Detect which cell encompasses the target text, then output its (X, Y) center coordinate. 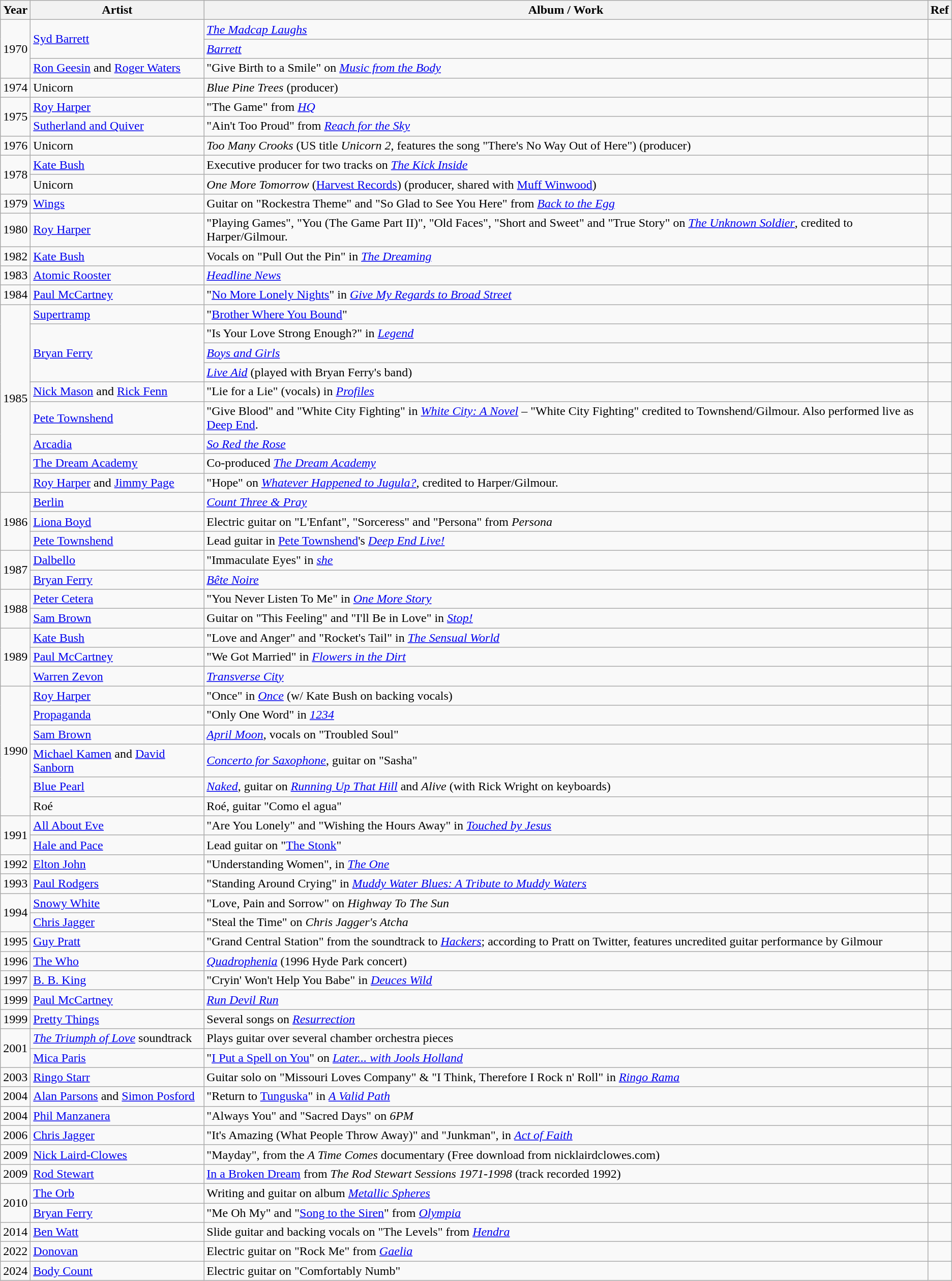
Several songs on Resurrection (566, 1019)
1997 (15, 980)
1986 (15, 521)
Hale and Pace (117, 845)
Year (15, 10)
"Me Oh My" and "Song to the Siren" from Olympia (566, 1213)
"Give Blood" and "White City Fighting" in White City: A Novel – "White City Fighting" credited to Townshend/Gilmour. Also performed live as Deep End. (566, 418)
Concerto for Saxophone, guitar on "Sasha" (566, 761)
"Standing Around Crying" in Muddy Water Blues: A Tribute to Muddy Waters (566, 883)
Headline News (566, 276)
"Steal the Time" on Chris Jagger's Atcha (566, 922)
2022 (15, 1252)
2006 (15, 1135)
1989 (15, 657)
Count Three & Pray (566, 502)
Sutherland and Quiver (117, 126)
The Who (117, 961)
Roy Harper and Jimmy Page (117, 483)
1982 (15, 256)
Boys and Girls (566, 353)
Body Count (117, 1271)
Blue Pearl (117, 787)
"Grand Central Station" from the soundtrack to Hackers; according to Pratt on Twitter, features uncredited guitar performance by Gilmour (566, 942)
1992 (15, 864)
1979 (15, 203)
1994 (15, 912)
Propaganda (117, 715)
Bête Noire (566, 579)
Nick Mason and Rick Fenn (117, 392)
Lead guitar on "The Stonk" (566, 845)
Electric guitar on "Rock Me" from Gaelia (566, 1252)
The Dream Academy (117, 463)
Dalbello (117, 560)
"Lie for a Lie" (vocals) in Profiles (566, 392)
Peter Cetera (117, 599)
"You Never Listen To Me" in One More Story (566, 599)
Naked, guitar on Running Up That Hill and Alive (with Rick Wright on keyboards) (566, 787)
1970 (15, 49)
"Cryin' Won't Help You Babe" in Deuces Wild (566, 980)
"Love, Pain and Sorrow" on Highway To The Sun (566, 903)
1988 (15, 609)
Michael Kamen and David Sanborn (117, 761)
Roé, guitar "Como el agua" (566, 806)
In a Broken Dream from The Rod Stewart Sessions 1971-1998 (track recorded 1992) (566, 1174)
Alan Parsons and Simon Posford (117, 1096)
Vocals on "Pull Out the Pin" in The Dreaming (566, 256)
1993 (15, 883)
"Is Your Love Strong Enough?" in Legend (566, 334)
Wings (117, 203)
Electric guitar on "Comfortably Numb" (566, 1271)
"Ain't Too Proud" from Reach for the Sky (566, 126)
Warren Zevon (117, 676)
April Moon, vocals on "Troubled Soul" (566, 734)
"Understanding Women", in The One (566, 864)
1991 (15, 835)
Run Devil Run (566, 1000)
"Once" in Once (w/ Kate Bush on backing vocals) (566, 696)
1976 (15, 145)
"Give Birth to a Smile" on Music from the Body (566, 68)
Plays guitar over several chamber orchestra pieces (566, 1038)
Ron Geesin and Roger Waters (117, 68)
The Madcap Laughs (566, 29)
Arcadia (117, 444)
Roé (117, 806)
One More Tomorrow (Harvest Records) (producer, shared with Muff Winwood) (566, 184)
Berlin (117, 502)
Live Aid (played with Bryan Ferry's band) (566, 372)
Slide guitar and backing vocals on "The Levels" from Hendra (566, 1232)
So Red the Rose (566, 444)
1983 (15, 276)
Lead guitar in Pete Townshend's Deep End Live! (566, 541)
"Brother Where You Bound" (566, 314)
2014 (15, 1232)
Phil Manzanera (117, 1116)
Too Many Crooks (US title Unicorn 2, features the song "There's No Way Out of Here") (producer) (566, 145)
"We Got Married" in Flowers in the Dirt (566, 657)
"It's Amazing (What People Throw Away)" and "Junkman", in Act of Faith (566, 1135)
1978 (15, 174)
Ringo Starr (117, 1077)
1984 (15, 295)
1987 (15, 570)
Liona Boyd (117, 521)
"Mayday", from the A Time Comes documentary (Free download from nicklairdclowes.com) (566, 1154)
Nick Laird-Clowes (117, 1154)
Mica Paris (117, 1058)
Elton John (117, 864)
Blue Pine Trees (producer) (566, 87)
1985 (15, 399)
2024 (15, 1271)
Album / Work (566, 10)
Artist (117, 10)
Snowy White (117, 903)
Transverse City (566, 676)
Ref (940, 10)
The Triumph of Love soundtrack (117, 1038)
1975 (15, 116)
"Are You Lonely" and "Wishing the Hours Away" in Touched by Jesus (566, 825)
Co-produced The Dream Academy (566, 463)
Quadrophenia (1996 Hyde Park concert) (566, 961)
Syd Barrett (117, 39)
Guitar on "Rockestra Theme" and "So Glad to See You Here" from Back to the Egg (566, 203)
"Always You" and "Sacred Days" on 6PM (566, 1116)
1996 (15, 961)
Ben Watt (117, 1232)
All About Eve (117, 825)
B. B. King (117, 980)
Paul Rodgers (117, 883)
Pretty Things (117, 1019)
Supertramp (117, 314)
"Immaculate Eyes" in she (566, 560)
Atomic Rooster (117, 276)
2001 (15, 1048)
1974 (15, 87)
"Return to Tunguska" in A Valid Path (566, 1096)
Electric guitar on "L'Enfant", "Sorceress" and "Persona" from Persona (566, 521)
Guitar solo on "Missouri Loves Company" & "I Think, Therefore I Rock n' Roll" in Ringo Rama (566, 1077)
The Orb (117, 1193)
"I Put a Spell on You" on Later... with Jools Holland (566, 1058)
2003 (15, 1077)
Donovan (117, 1252)
"Only One Word" in 1234 (566, 715)
"The Game" from HQ (566, 107)
1990 (15, 751)
Barrett (566, 49)
"Love and Anger" and "Rocket's Tail" in The Sensual World (566, 638)
2010 (15, 1203)
Writing and guitar on album Metallic Spheres (566, 1193)
Rod Stewart (117, 1174)
"No More Lonely Nights" in Give My Regards to Broad Street (566, 295)
"Playing Games", "You (The Game Part II)", "Old Faces", "Short and Sweet" and "True Story" on The Unknown Soldier, credited to Harper/Gilmour. (566, 230)
Executive producer for two tracks on The Kick Inside (566, 165)
1995 (15, 942)
1980 (15, 230)
Guitar on "This Feeling" and "I'll Be in Love" in Stop! (566, 618)
"Hope" on Whatever Happened to Jugula?, credited to Harper/Gilmour. (566, 483)
Guy Pratt (117, 942)
